Pinpoint the cell where the given text exists, returning its (X, Y) midpoint coordinate. 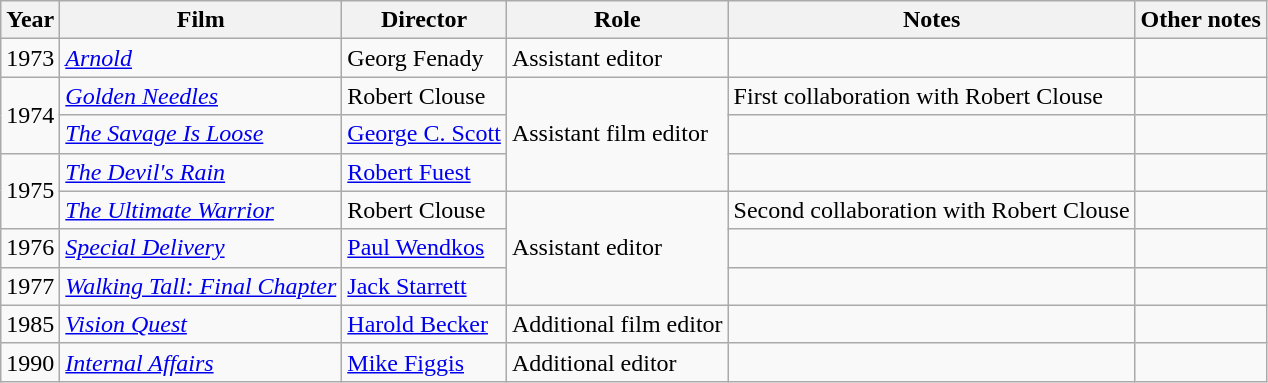
Film (201, 20)
Jack Starrett (424, 286)
Other notes (1200, 20)
Internal Affairs (201, 362)
1974 (30, 115)
Assistant film editor (617, 134)
The Devil's Rain (201, 172)
1990 (30, 362)
Special Delivery (201, 248)
Vision Quest (201, 324)
Georg Fenady (424, 58)
George C. Scott (424, 134)
1985 (30, 324)
1976 (30, 248)
1977 (30, 286)
Robert Fuest (424, 172)
Harold Becker (424, 324)
Additional film editor (617, 324)
Paul Wendkos (424, 248)
Year (30, 20)
Role (617, 20)
Second collaboration with Robert Clouse (932, 210)
The Ultimate Warrior (201, 210)
1975 (30, 191)
Arnold (201, 58)
Golden Needles (201, 96)
Director (424, 20)
First collaboration with Robert Clouse (932, 96)
Notes (932, 20)
Walking Tall: Final Chapter (201, 286)
The Savage Is Loose (201, 134)
1973 (30, 58)
Mike Figgis (424, 362)
Additional editor (617, 362)
